Identify which cell holds the provided text, then report its (x, y) central coordinate. 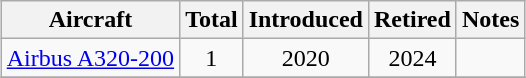
Retired (412, 20)
2020 (306, 58)
1 (212, 58)
2024 (412, 58)
Aircraft (90, 20)
Notes (490, 20)
Total (212, 20)
Introduced (306, 20)
Airbus A320-200 (90, 58)
